Locate the cell with the specified text and output its [x, y] center coordinate. 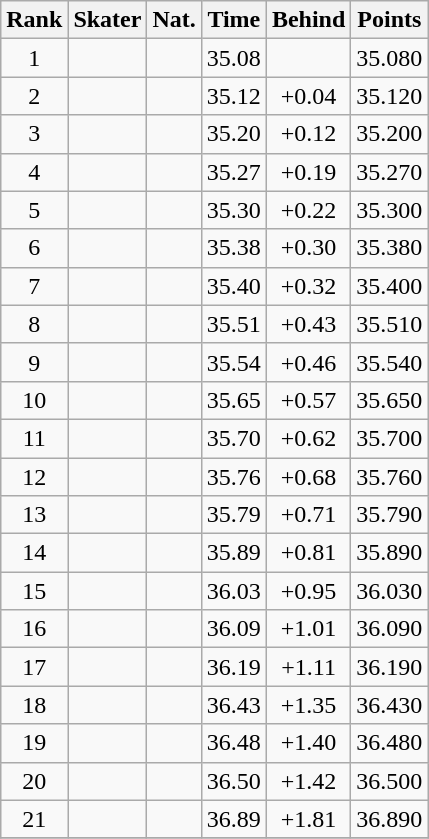
35.65 [234, 400]
13 [34, 515]
+1.01 [308, 629]
4 [34, 172]
6 [34, 248]
15 [34, 591]
Nat. [174, 20]
Rank [34, 20]
+0.19 [308, 172]
35.300 [390, 210]
+0.95 [308, 591]
35.76 [234, 477]
35.650 [390, 400]
+0.62 [308, 438]
+0.81 [308, 553]
12 [34, 477]
35.08 [234, 58]
7 [34, 286]
+0.22 [308, 210]
36.89 [234, 819]
Points [390, 20]
3 [34, 134]
+0.46 [308, 362]
5 [34, 210]
8 [34, 324]
21 [34, 819]
+0.68 [308, 477]
35.540 [390, 362]
14 [34, 553]
Time [234, 20]
35.54 [234, 362]
36.03 [234, 591]
1 [34, 58]
10 [34, 400]
35.12 [234, 96]
+1.81 [308, 819]
+1.11 [308, 667]
35.080 [390, 58]
35.89 [234, 553]
35.40 [234, 286]
35.79 [234, 515]
36.890 [390, 819]
35.51 [234, 324]
+0.12 [308, 134]
35.27 [234, 172]
11 [34, 438]
35.400 [390, 286]
35.70 [234, 438]
9 [34, 362]
35.760 [390, 477]
36.19 [234, 667]
36.50 [234, 781]
35.270 [390, 172]
35.120 [390, 96]
36.030 [390, 591]
+1.40 [308, 743]
35.200 [390, 134]
35.510 [390, 324]
20 [34, 781]
35.380 [390, 248]
36.480 [390, 743]
+0.04 [308, 96]
Skater [108, 20]
36.09 [234, 629]
35.20 [234, 134]
+1.42 [308, 781]
35.30 [234, 210]
2 [34, 96]
35.890 [390, 553]
+0.71 [308, 515]
18 [34, 705]
36.090 [390, 629]
+0.32 [308, 286]
+0.30 [308, 248]
36.430 [390, 705]
36.190 [390, 667]
35.700 [390, 438]
16 [34, 629]
36.43 [234, 705]
17 [34, 667]
+0.43 [308, 324]
19 [34, 743]
36.500 [390, 781]
+0.57 [308, 400]
+1.35 [308, 705]
Behind [308, 20]
35.790 [390, 515]
36.48 [234, 743]
35.38 [234, 248]
